Determine the [X, Y] coordinate at the center of the cell enclosing the given text.  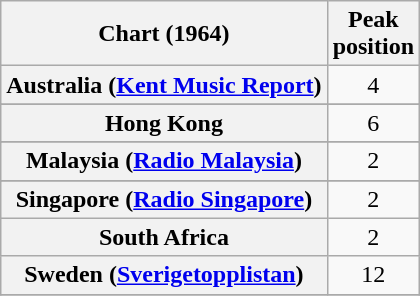
6 [373, 123]
Singapore (Radio Singapore) [164, 199]
Australia (Kent Music Report) [164, 85]
Peakposition [373, 34]
4 [373, 85]
Malaysia (Radio Malaysia) [164, 161]
Sweden (Sverigetopplistan) [164, 275]
Hong Kong [164, 123]
12 [373, 275]
Chart (1964) [164, 34]
South Africa [164, 237]
